For the text-containing cell, return its midpoint in [X, Y] coordinate format. 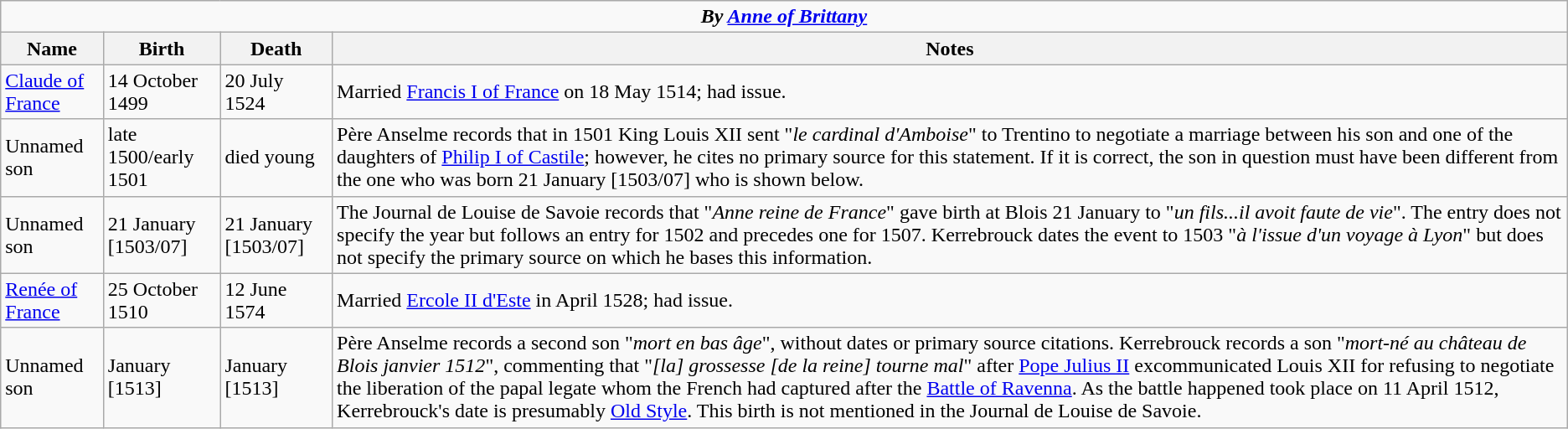
Renée of France [52, 300]
12 June 1574 [276, 300]
By Anne of Brittany [784, 17]
died young [276, 158]
Claude of France [52, 92]
Birth [162, 49]
25 October 1510 [162, 300]
14 October 1499 [162, 92]
Married Ercole II d'Este in April 1528; had issue. [950, 300]
Name [52, 49]
Death [276, 49]
20 July 1524 [276, 92]
late 1500/early 1501 [162, 158]
Notes [950, 49]
Married Francis I of France on 18 May 1514; had issue. [950, 92]
